For the text-containing cell, return its midpoint in [x, y] coordinate format. 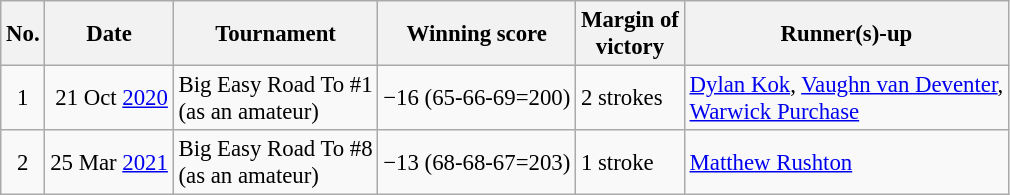
Big Easy Road To #8(as an amateur) [276, 162]
2 strokes [630, 98]
Dylan Kok, Vaughn van Deventer, Warwick Purchase [846, 98]
−13 (68-68-67=203) [477, 162]
−16 (65-66-69=200) [477, 98]
Margin ofvictory [630, 34]
No. [23, 34]
Big Easy Road To #1(as an amateur) [276, 98]
1 stroke [630, 162]
Runner(s)-up [846, 34]
1 [23, 98]
Tournament [276, 34]
Winning score [477, 34]
2 [23, 162]
25 Mar 2021 [109, 162]
Matthew Rushton [846, 162]
21 Oct 2020 [109, 98]
Date [109, 34]
